Output the (X, Y) coordinate of the center of the cell containing the given text.  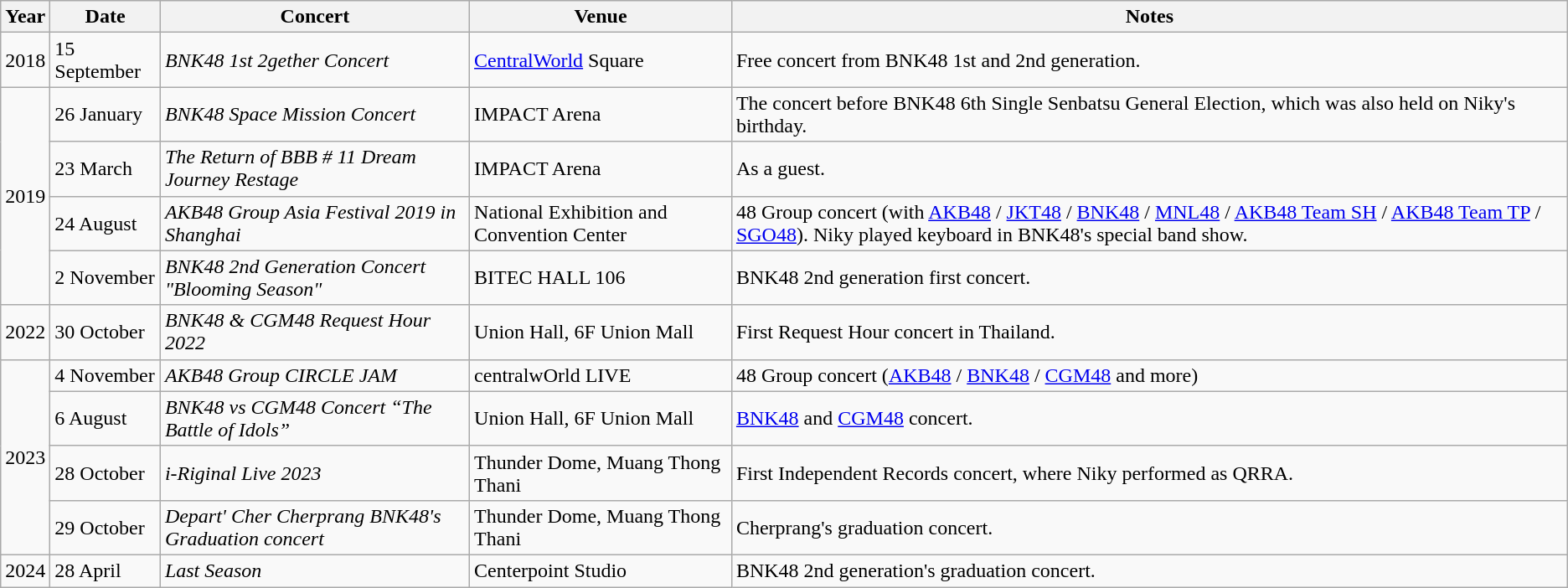
AKB48 Group CIRCLE JAM (315, 375)
Free concert from BNK48 1st and 2nd generation. (1149, 60)
AKB48 Group Asia Festival 2019 in Shanghai (315, 223)
BNK48 1st 2gether Concert (315, 60)
CentralWorld Square (601, 60)
Centerpoint Studio (601, 570)
i-Riginal Live 2023 (315, 472)
Cherprang's graduation concert. (1149, 528)
Last Season (315, 570)
National Exhibition and Convention Center (601, 223)
2022 (25, 332)
2018 (25, 60)
First Request Hour concert in Thailand. (1149, 332)
BITEC HALL 106 (601, 278)
26 January (106, 114)
Depart' Cher Cherprang BNK48's Graduation concert (315, 528)
Year (25, 17)
The concert before BNK48 6th Single Senbatsu General Election, which was also held on Niky's birthday. (1149, 114)
30 October (106, 332)
BNK48 2nd generation first concert. (1149, 278)
6 August (106, 419)
Date (106, 17)
28 April (106, 570)
BNK48 2nd generation's graduation concert. (1149, 570)
centralwOrld LIVE (601, 375)
28 October (106, 472)
2023 (25, 457)
2019 (25, 196)
4 November (106, 375)
29 October (106, 528)
As a guest. (1149, 169)
BNK48 vs CGM48 Concert “The Battle of Idols” (315, 419)
2 November (106, 278)
48 Group concert (with AKB48 / JKT48 / BNK48 / MNL48 / AKB48 Team SH / AKB48 Team TP / SGO48). Niky played keyboard in BNK48's special band show. (1149, 223)
The Return of BBB # 11 Dream Journey Restage (315, 169)
BNK48 Space Mission Concert (315, 114)
BNK48 & CGM48 Request Hour 2022 (315, 332)
First Independent Records concert, where Niky performed as QRRA. (1149, 472)
Venue (601, 17)
BNK48 2nd Generation Concert "Blooming Season" (315, 278)
Notes (1149, 17)
2024 (25, 570)
BNK48 and CGM48 concert. (1149, 419)
24 August (106, 223)
Concert (315, 17)
48 Group concert (AKB48 / BNK48 / CGM48 and more) (1149, 375)
23 March (106, 169)
15 September (106, 60)
